Search for the cell housing the specified text and yield its (X, Y) center coordinate. 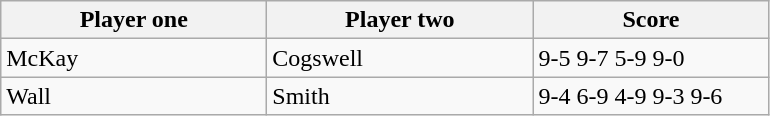
Wall (134, 96)
McKay (134, 58)
Player one (134, 20)
9-4 6-9 4-9 9-3 9-6 (651, 96)
Score (651, 20)
Cogswell (400, 58)
9-5 9-7 5-9 9-0 (651, 58)
Player two (400, 20)
Smith (400, 96)
